For the text-containing cell, return its midpoint in [x, y] coordinate format. 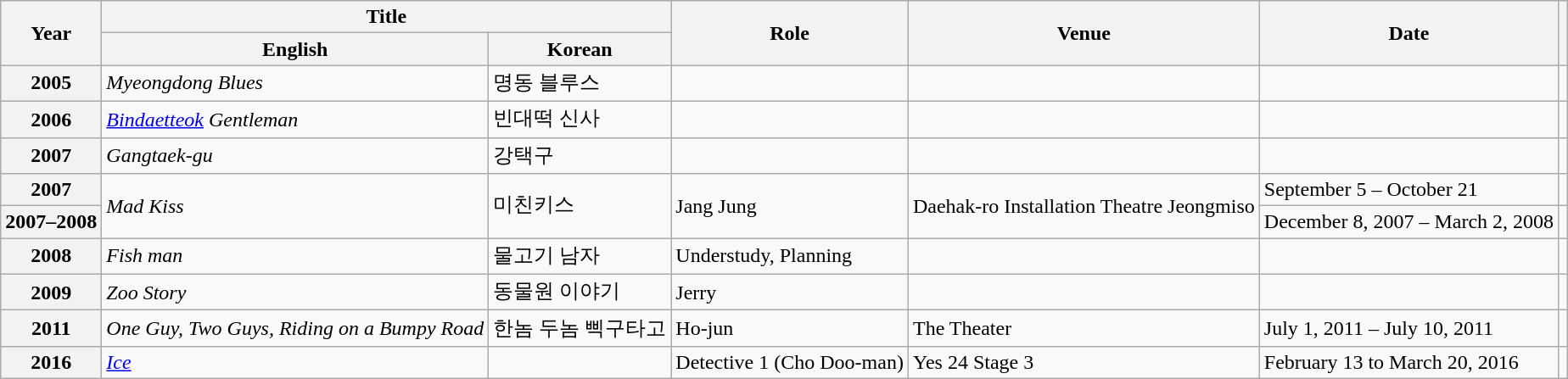
Detective 1 (Cho Doo-man) [790, 362]
Title [387, 17]
명동 블루스 [580, 83]
Date [1408, 33]
February 13 to March 20, 2016 [1408, 362]
2011 [51, 329]
2009 [51, 292]
Fish man [295, 256]
2008 [51, 256]
Jang Jung [790, 206]
One Guy, Two Guys, Riding on a Bumpy Road [295, 329]
강택구 [580, 156]
Ho-jun [790, 329]
Year [51, 33]
Myeongdong Blues [295, 83]
미친키스 [580, 206]
July 1, 2011 – July 10, 2011 [1408, 329]
September 5 – October 21 [1408, 190]
동물원 이야기 [580, 292]
Role [790, 33]
Venue [1084, 33]
2007–2008 [51, 222]
한놈 두놈 삑구타고 [580, 329]
December 8, 2007 – March 2, 2008 [1408, 222]
Korean [580, 49]
Jerry [790, 292]
2006 [51, 119]
Gangtaek-gu [295, 156]
Understudy, Planning [790, 256]
빈대떡 신사 [580, 119]
Bindaetteok Gentleman [295, 119]
2016 [51, 362]
2005 [51, 83]
English [295, 49]
The Theater [1084, 329]
Yes 24 Stage 3 [1084, 362]
Daehak-ro Installation Theatre Jeongmiso [1084, 206]
물고기 남자 [580, 256]
Ice [295, 362]
Zoo Story [295, 292]
Mad Kiss [295, 206]
